Find where the given text appears and provide that cell's center as [x, y] coordinate. 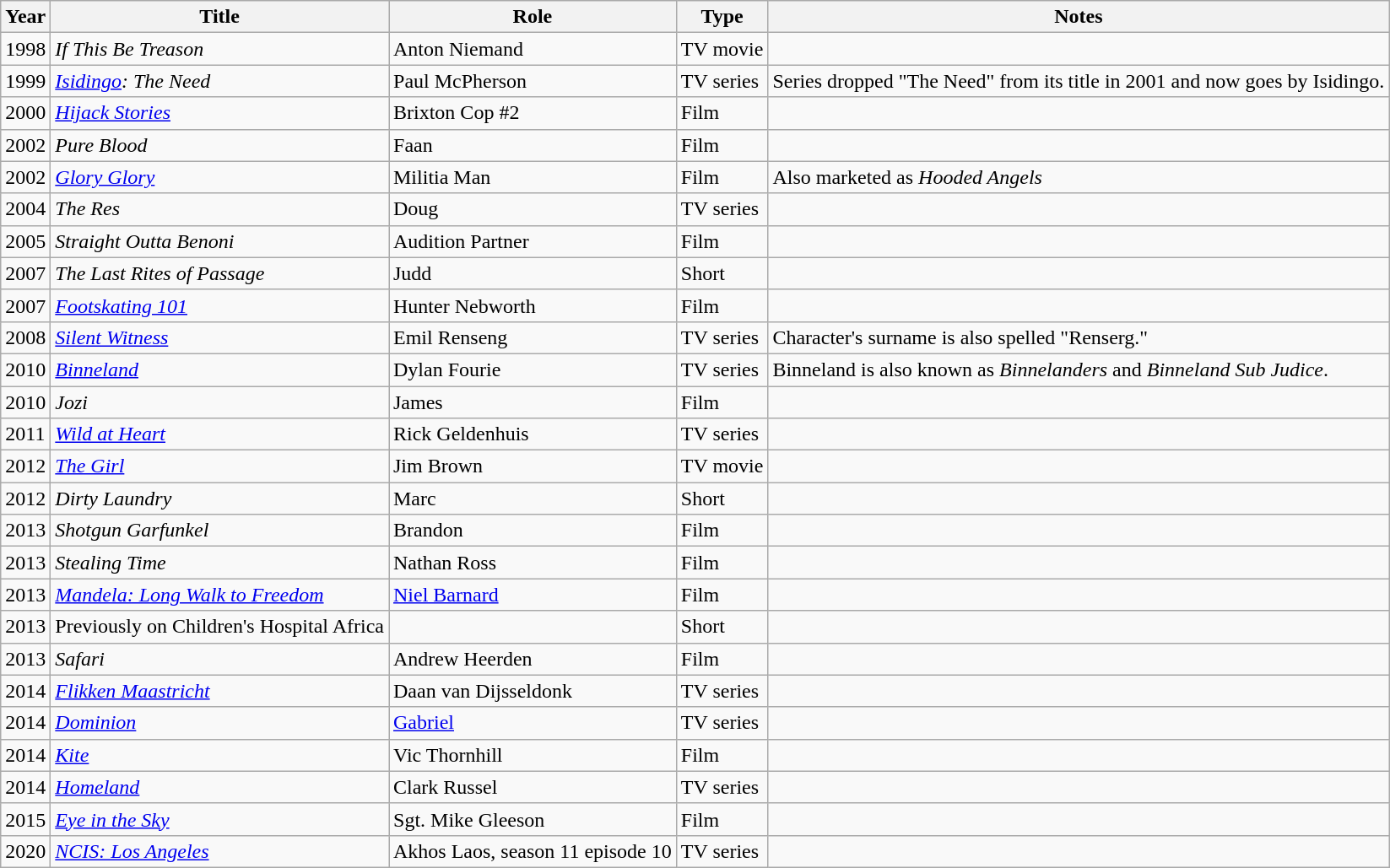
Eye in the Sky [219, 819]
1998 [25, 49]
Brixton Cop #2 [532, 113]
Akhos Laos, season 11 episode 10 [532, 851]
Gabriel [532, 723]
Glory Glory [219, 177]
Anton Niemand [532, 49]
Nathan Ross [532, 563]
Stealing Time [219, 563]
Audition Partner [532, 241]
Also marketed as Hooded Angels [1079, 177]
Rick Geldenhuis [532, 434]
Sgt. Mike Gleeson [532, 819]
2020 [25, 851]
2004 [25, 209]
Militia Man [532, 177]
Isidingo: The Need [219, 81]
Previously on Children's Hospital Africa [219, 627]
Vic Thornhill [532, 755]
The Last Rites of Passage [219, 273]
2000 [25, 113]
Straight Outta Benoni [219, 241]
Wild at Heart [219, 434]
NCIS: Los Angeles [219, 851]
Character's surname is also spelled "Renserg." [1079, 337]
Emil Renseng [532, 337]
2015 [25, 819]
2005 [25, 241]
2008 [25, 337]
Jozi [219, 402]
Marc [532, 499]
Doug [532, 209]
Footskating 101 [219, 305]
Type [722, 17]
If This Be Treason [219, 49]
Clark Russel [532, 787]
Paul McPherson [532, 81]
Homeland [219, 787]
Hijack Stories [219, 113]
Silent Witness [219, 337]
James [532, 402]
Jim Brown [532, 466]
Series dropped "The Need" from its title in 2001 and now goes by Isidingo. [1079, 81]
1999 [25, 81]
Safari [219, 659]
Dirty Laundry [219, 499]
Shotgun Garfunkel [219, 531]
Year [25, 17]
Niel Barnard [532, 595]
Kite [219, 755]
Brandon [532, 531]
Binneland [219, 369]
2011 [25, 434]
Binneland is also known as Binnelanders and Binneland Sub Judice. [1079, 369]
The Girl [219, 466]
Pure Blood [219, 145]
Daan van Dijsseldonk [532, 691]
The Res [219, 209]
Dominion [219, 723]
Hunter Nebworth [532, 305]
Role [532, 17]
Mandela: Long Walk to Freedom [219, 595]
Notes [1079, 17]
Flikken Maastricht [219, 691]
Title [219, 17]
Faan [532, 145]
Dylan Fourie [532, 369]
Judd [532, 273]
Andrew Heerden [532, 659]
